Identify which cell holds the provided text, then report its [X, Y] central coordinate. 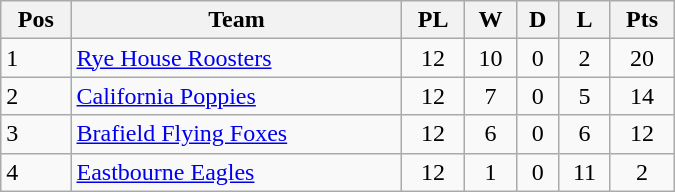
4 [36, 172]
Pos [36, 20]
PL [433, 20]
20 [642, 58]
L [584, 20]
10 [490, 58]
3 [36, 134]
14 [642, 96]
7 [490, 96]
Team [236, 20]
5 [584, 96]
Eastbourne Eagles [236, 172]
D [538, 20]
Rye House Roosters [236, 58]
W [490, 20]
California Poppies [236, 96]
Pts [642, 20]
Brafield Flying Foxes [236, 134]
11 [584, 172]
